Capture the cell that displays the provided text and extract its [x, y] central coordinate. 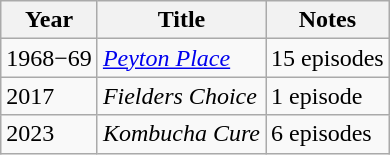
1968−69 [50, 58]
Peyton Place [181, 58]
Kombucha Cure [181, 134]
15 episodes [328, 58]
6 episodes [328, 134]
Title [181, 20]
2017 [50, 96]
1 episode [328, 96]
Year [50, 20]
Notes [328, 20]
2023 [50, 134]
Fielders Choice [181, 96]
